Return the [X, Y] coordinate for the center point of the cell that contains the specified text.  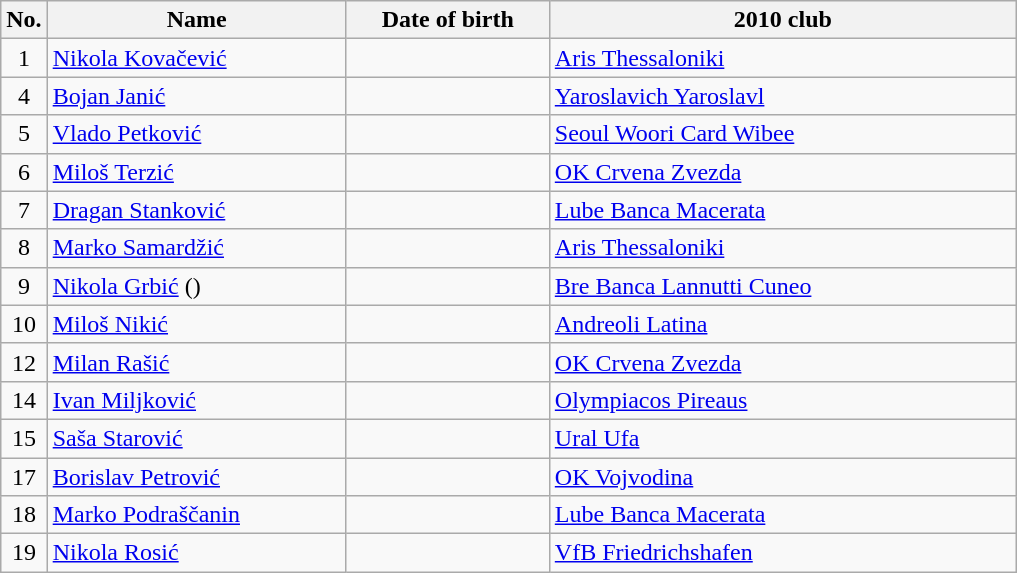
Bre Banca Lannutti Cuneo [782, 286]
Vlado Petković [196, 134]
8 [24, 248]
Borislav Petrović [196, 477]
7 [24, 210]
Miloš Nikić [196, 324]
Dragan Stanković [196, 210]
17 [24, 477]
Bojan Janić [196, 96]
Miloš Terzić [196, 172]
Ural Ufa [782, 438]
6 [24, 172]
5 [24, 134]
No. [24, 20]
Andreoli Latina [782, 324]
2010 club [782, 20]
Nikola Rosić [196, 553]
Milan Rašić [196, 362]
10 [24, 324]
1 [24, 58]
OK Vojvodina [782, 477]
Seoul Woori Card Wibee [782, 134]
12 [24, 362]
Yaroslavich Yaroslavl [782, 96]
Ivan Miljković [196, 400]
Date of birth [448, 20]
14 [24, 400]
19 [24, 553]
15 [24, 438]
Nikola Kovačević [196, 58]
4 [24, 96]
VfB Friedrichshafen [782, 553]
Olympiacos Pireaus [782, 400]
Saša Starović [196, 438]
Nikola Grbić () [196, 286]
Name [196, 20]
18 [24, 515]
Marko Podraščanin [196, 515]
Marko Samardžić [196, 248]
9 [24, 286]
